Extract the [x, y] coordinate from the center of the cell holding the provided text.  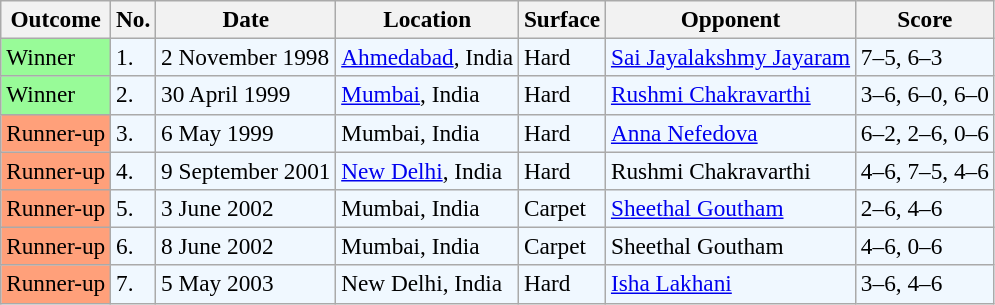
3 June 2002 [246, 208]
2 November 1998 [246, 57]
6–2, 2–6, 0–6 [924, 133]
Outcome [56, 19]
6 May 1999 [246, 133]
5. [134, 208]
3–6, 4–6 [924, 284]
30 April 1999 [246, 95]
6. [134, 246]
4–6, 7–5, 4–6 [924, 170]
Location [428, 19]
5 May 2003 [246, 284]
Opponent [731, 19]
9 September 2001 [246, 170]
3–6, 6–0, 6–0 [924, 95]
Anna Nefedova [731, 133]
No. [134, 19]
Date [246, 19]
Isha Lakhani [731, 284]
1. [134, 57]
Sai Jayalakshmy Jayaram [731, 57]
8 June 2002 [246, 246]
3. [134, 133]
2. [134, 95]
7. [134, 284]
2–6, 4–6 [924, 208]
4. [134, 170]
Ahmedabad, India [428, 57]
Surface [562, 19]
7–5, 6–3 [924, 57]
4–6, 0–6 [924, 246]
Score [924, 19]
